Identify which cell holds the provided text, then report its (X, Y) central coordinate. 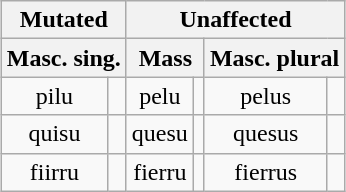
pilu (54, 96)
quesu (160, 134)
quesus (266, 134)
fierrus (266, 172)
Masc. plural (274, 58)
pelu (160, 96)
Masc. sing. (64, 58)
fiirru (54, 172)
fierru (160, 172)
Mutated (64, 20)
pelus (266, 96)
Unaffected (236, 20)
quisu (54, 134)
Mass (165, 58)
